Return [X, Y] of the center of cell containing provided text 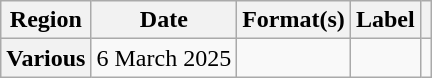
Various [46, 58]
Region [46, 20]
Label [385, 20]
Format(s) [294, 20]
Date [164, 20]
6 March 2025 [164, 58]
